Find where the given text appears and provide that cell's center as (x, y) coordinate. 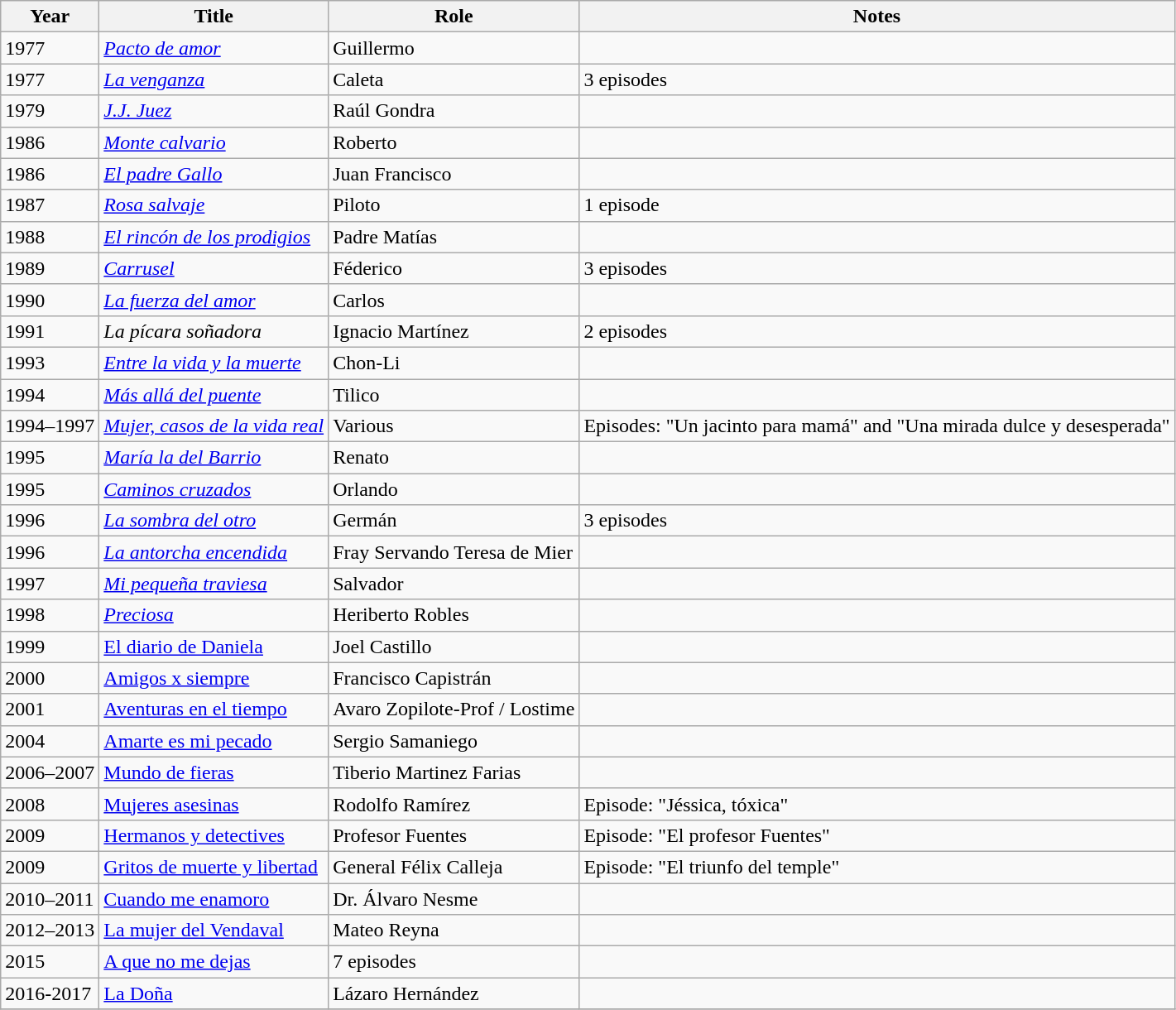
Rodolfo Ramírez (454, 804)
Salvador (454, 584)
1994–1997 (50, 426)
Title (214, 17)
El padre Gallo (214, 174)
2000 (50, 678)
1979 (50, 111)
La antorcha encendida (214, 552)
1993 (50, 363)
Caminos cruzados (214, 489)
Mateo Reyna (454, 931)
Orlando (454, 489)
Caleta (454, 79)
1987 (50, 205)
Aventuras en el tiempo (214, 709)
Profesor Fuentes (454, 835)
Avaro Zopilote-Prof / Lostime (454, 709)
1997 (50, 584)
2 episodes (877, 331)
1991 (50, 331)
Carrusel (214, 268)
2010–2011 (50, 898)
Más allá del puente (214, 395)
Mujer, casos de la vida real (214, 426)
Episode: "Jéssica, tóxica" (877, 804)
Role (454, 17)
María la del Barrio (214, 458)
1999 (50, 647)
J.J. Juez (214, 111)
Pacto de amor (214, 48)
Fray Servando Teresa de Mier (454, 552)
2008 (50, 804)
Ignacio Martínez (454, 331)
Amigos x siempre (214, 678)
1988 (50, 237)
A que no me dejas (214, 962)
La fuerza del amor (214, 300)
Renato (454, 458)
Mi pequeña traviesa (214, 584)
Episodes: "Un jacinto para mamá" and "Una mirada dulce y desesperada" (877, 426)
Carlos (454, 300)
1 episode (877, 205)
2001 (50, 709)
La mujer del Vendaval (214, 931)
Dr. Álvaro Nesme (454, 898)
Raúl Gondra (454, 111)
2012–2013 (50, 931)
Joel Castillo (454, 647)
Rosa salvaje (214, 205)
La pícara soñadora (214, 331)
Piloto (454, 205)
2015 (50, 962)
La venganza (214, 79)
El rincón de los prodigios (214, 237)
La Doña (214, 993)
Hermanos y detectives (214, 835)
1998 (50, 615)
Tiberio Martinez Farias (454, 772)
Gritos de muerte y libertad (214, 867)
Francisco Capistrán (454, 678)
Heriberto Robles (454, 615)
Mundo de fieras (214, 772)
1994 (50, 395)
Sergio Samaniego (454, 741)
Year (50, 17)
Episode: "El profesor Fuentes" (877, 835)
2006–2007 (50, 772)
Roberto (454, 142)
Episode: "El triunfo del temple" (877, 867)
Cuando me enamoro (214, 898)
Preciosa (214, 615)
Juan Francisco (454, 174)
Various (454, 426)
1989 (50, 268)
Germán (454, 521)
General Félix Calleja (454, 867)
Monte calvario (214, 142)
Guillermo (454, 48)
Mujeres asesinas (214, 804)
Tilico (454, 395)
Chon-Li (454, 363)
1990 (50, 300)
Féderico (454, 268)
Padre Matías (454, 237)
7 episodes (454, 962)
Lázaro Hernández (454, 993)
Entre la vida y la muerte (214, 363)
El diario de Daniela (214, 647)
Amarte es mi pecado (214, 741)
2004 (50, 741)
Notes (877, 17)
2016-2017 (50, 993)
La sombra del otro (214, 521)
